Return (X, Y) of the center of cell containing provided text 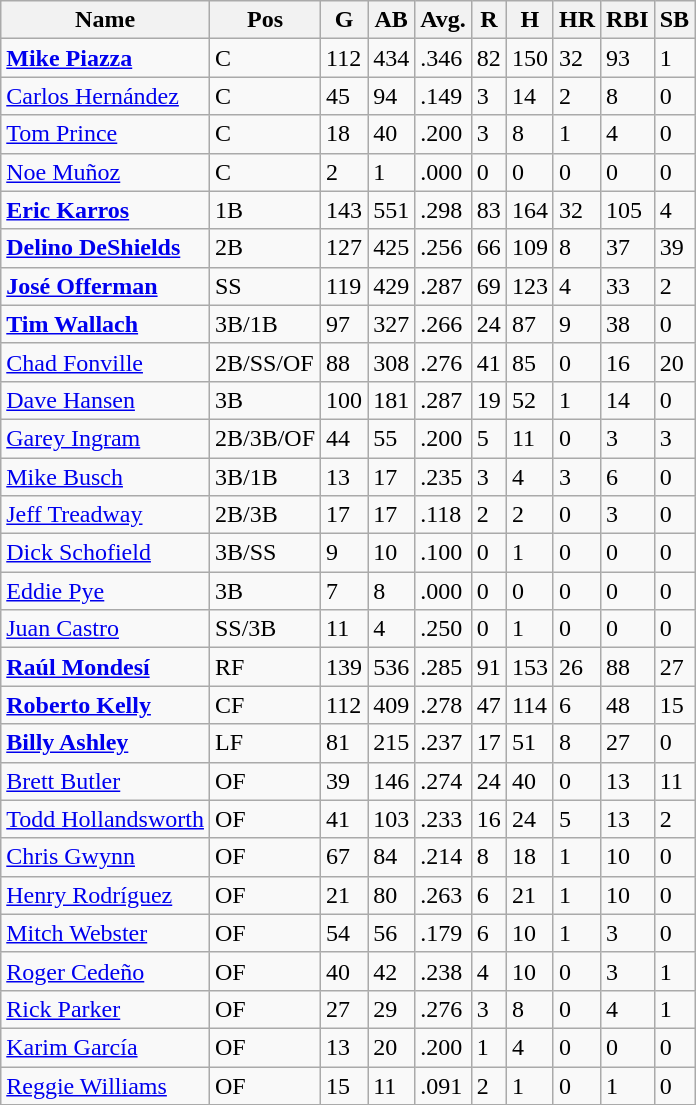
66 (488, 248)
37 (627, 248)
.298 (444, 210)
536 (392, 667)
1B (264, 210)
Mike Busch (106, 477)
Roger Cedeño (106, 971)
.118 (444, 515)
93 (627, 58)
.256 (444, 248)
153 (530, 667)
109 (530, 248)
Chad Fonville (106, 362)
SS (264, 286)
2B/3B/OF (264, 438)
81 (344, 743)
80 (392, 895)
.250 (444, 629)
Pos (264, 20)
308 (392, 362)
Reggie Williams (106, 1085)
.235 (444, 477)
150 (530, 58)
85 (530, 362)
.100 (444, 553)
67 (344, 857)
G (344, 20)
Mitch Webster (106, 933)
69 (488, 286)
83 (488, 210)
181 (392, 400)
Billy Ashley (106, 743)
327 (392, 324)
3B/SS (264, 553)
Brett Butler (106, 781)
48 (627, 705)
44 (344, 438)
Karim García (106, 1047)
55 (392, 438)
.179 (444, 933)
33 (627, 286)
91 (488, 667)
.285 (444, 667)
45 (344, 96)
94 (392, 96)
Delino DeShields (106, 248)
Roberto Kelly (106, 705)
Todd Hollandsworth (106, 819)
52 (530, 400)
127 (344, 248)
.214 (444, 857)
SB (674, 20)
Garey Ingram (106, 438)
RBI (627, 20)
Rick Parker (106, 1009)
Name (106, 20)
Eddie Pye (106, 591)
.278 (444, 705)
Henry Rodríguez (106, 895)
Mike Piazza (106, 58)
Jeff Treadway (106, 515)
Juan Castro (106, 629)
84 (392, 857)
2B/SS/OF (264, 362)
429 (392, 286)
551 (392, 210)
Eric Karros (106, 210)
146 (392, 781)
82 (488, 58)
2B (264, 248)
103 (392, 819)
Avg. (444, 20)
.237 (444, 743)
Tom Prince (106, 134)
José Offerman (106, 286)
Dick Schofield (106, 553)
H (530, 20)
.274 (444, 781)
Dave Hansen (106, 400)
56 (392, 933)
123 (530, 286)
AB (392, 20)
47 (488, 705)
LF (264, 743)
Noe Muñoz (106, 172)
425 (392, 248)
.149 (444, 96)
.346 (444, 58)
CF (264, 705)
119 (344, 286)
26 (576, 667)
R (488, 20)
2B/3B (264, 515)
.266 (444, 324)
409 (392, 705)
434 (392, 58)
215 (392, 743)
105 (627, 210)
97 (344, 324)
87 (530, 324)
51 (530, 743)
Tim Wallach (106, 324)
164 (530, 210)
HR (576, 20)
.233 (444, 819)
Raúl Mondesí (106, 667)
54 (344, 933)
.238 (444, 971)
7 (344, 591)
19 (488, 400)
139 (344, 667)
RF (264, 667)
Chris Gwynn (106, 857)
42 (392, 971)
SS/3B (264, 629)
.091 (444, 1085)
Carlos Hernández (106, 96)
143 (344, 210)
38 (627, 324)
114 (530, 705)
.263 (444, 895)
29 (392, 1009)
100 (344, 400)
